For the text-containing cell, return its midpoint in [X, Y] coordinate format. 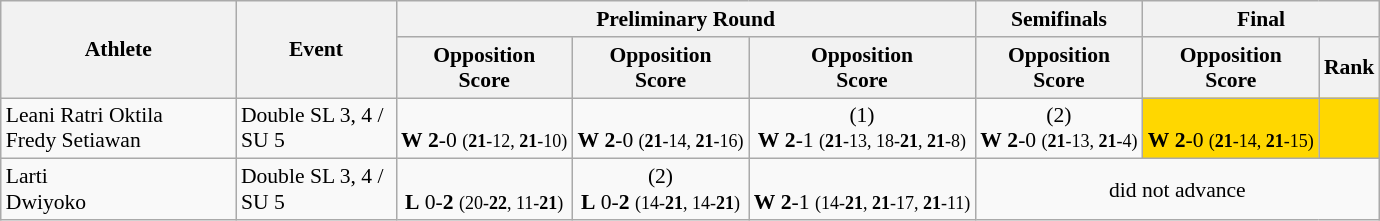
did not advance [1177, 190]
L 0-2 (20-22, 11-21) [484, 190]
Rank [1350, 68]
Larti Dwiyoko [118, 190]
Athlete [118, 50]
Leani Ratri Oktila Fredy Setiawan [118, 128]
(2) W 2-0 (21-13, 21-4) [1058, 128]
Event [316, 50]
Final [1262, 19]
W 2-0 (21-14, 21-16) [660, 128]
Preliminary Round [686, 19]
W 2-0 (21-12, 21-10) [484, 128]
Semifinals [1058, 19]
W 2-1 (14-21, 21-17, 21-11) [862, 190]
(1) W 2-1 (21-13, 18-21, 21-8) [862, 128]
(2) L 0-2 (14-21, 14-21) [660, 190]
W 2-0 (21-14, 21-15) [1231, 128]
